Pinpoint the cell where the given text exists, returning its (X, Y) midpoint coordinate. 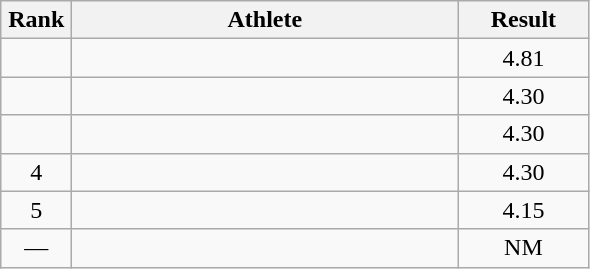
Rank (36, 20)
5 (36, 210)
4.81 (524, 58)
— (36, 248)
NM (524, 248)
4.15 (524, 210)
Result (524, 20)
Athlete (265, 20)
4 (36, 172)
